Capture the cell that displays the provided text and extract its (x, y) central coordinate. 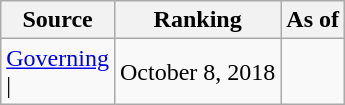
Ranking (197, 20)
Source (58, 20)
Governing| (58, 72)
As of (313, 20)
October 8, 2018 (197, 72)
